Identify which cell holds the provided text, then report its (x, y) central coordinate. 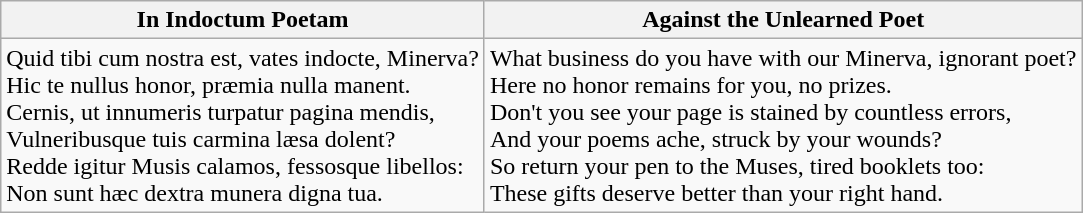
In Indoctum Poetam (243, 20)
Against the Unlearned Poet (783, 20)
